Output the (X, Y) coordinate of the center of the cell containing the given text.  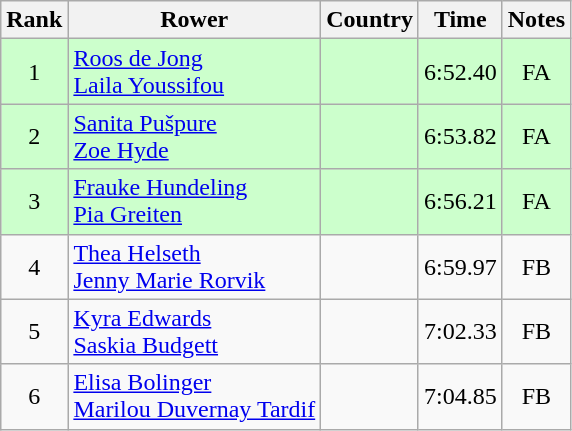
Rank (34, 20)
2 (34, 136)
Elisa BolingerMarilou Duvernay Tardif (194, 396)
6:52.40 (460, 72)
7:02.33 (460, 332)
5 (34, 332)
6:56.21 (460, 202)
Roos de JongLaila Youssifou (194, 72)
6:53.82 (460, 136)
6:59.97 (460, 266)
Country (370, 20)
Sanita PušpureZoe Hyde (194, 136)
Thea HelsethJenny Marie Rorvik (194, 266)
4 (34, 266)
1 (34, 72)
7:04.85 (460, 396)
Kyra EdwardsSaskia Budgett (194, 332)
Rower (194, 20)
Time (460, 20)
Frauke HundelingPia Greiten (194, 202)
Notes (536, 20)
3 (34, 202)
6 (34, 396)
